For the text-containing cell, return its midpoint in [X, Y] coordinate format. 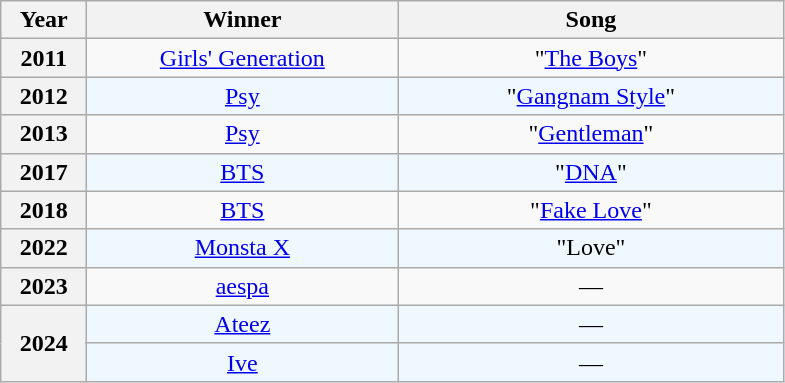
"Gentleman" [591, 134]
Girls' Generation [242, 58]
2012 [44, 96]
"The Boys" [591, 58]
Ateez [242, 324]
"Love" [591, 248]
Year [44, 20]
Monsta X [242, 248]
Song [591, 20]
"Gangnam Style" [591, 96]
2018 [44, 210]
Ive [242, 362]
"DNA" [591, 172]
aespa [242, 286]
2022 [44, 248]
2017 [44, 172]
2023 [44, 286]
Winner [242, 20]
2024 [44, 343]
2011 [44, 58]
"Fake Love" [591, 210]
2013 [44, 134]
